Capture the cell that displays the provided text and extract its (X, Y) central coordinate. 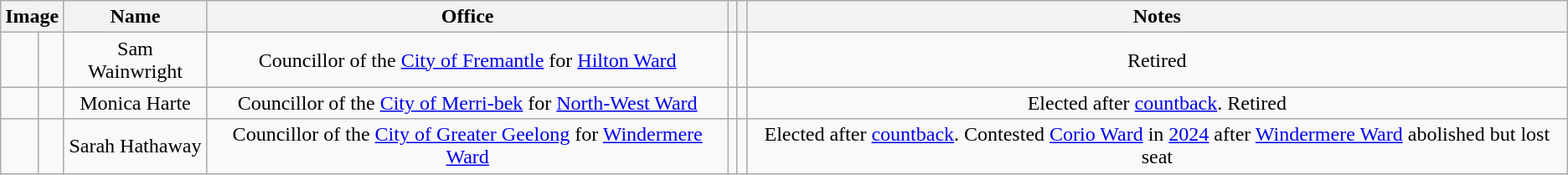
Councillor of the City of Merri-bek for North-West Ward (467, 103)
Notes (1157, 17)
Elected after countback. Contested Corio Ward in 2024 after Windermere Ward abolished but lost seat (1157, 146)
Councillor of the City of Greater Geelong for Windermere Ward (467, 146)
Elected after countback. Retired (1157, 103)
Sarah Hathaway (136, 146)
Office (467, 17)
Councillor of the City of Fremantle for Hilton Ward (467, 60)
Name (136, 17)
Retired (1157, 60)
Image (32, 17)
Sam Wainwright (136, 60)
Monica Harte (136, 103)
